Search for the cell housing the specified text and yield its [x, y] center coordinate. 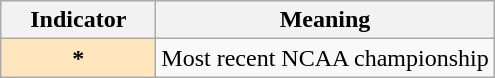
* [78, 58]
Indicator [78, 20]
Meaning [325, 20]
Most recent NCAA championship [325, 58]
